Scan for the cell matching the given text and deliver its (x, y) coordinate at center. 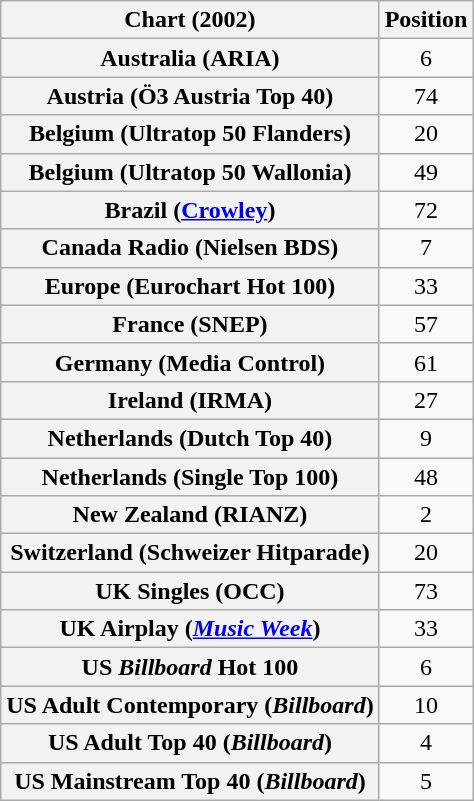
5 (426, 781)
Netherlands (Dutch Top 40) (190, 438)
Europe (Eurochart Hot 100) (190, 286)
Canada Radio (Nielsen BDS) (190, 248)
Australia (ARIA) (190, 58)
7 (426, 248)
Chart (2002) (190, 20)
Austria (Ö3 Austria Top 40) (190, 96)
US Billboard Hot 100 (190, 667)
9 (426, 438)
UK Singles (OCC) (190, 591)
France (SNEP) (190, 324)
UK Airplay (Music Week) (190, 629)
2 (426, 515)
61 (426, 362)
73 (426, 591)
Switzerland (Schweizer Hitparade) (190, 553)
Brazil (Crowley) (190, 210)
Belgium (Ultratop 50 Wallonia) (190, 172)
72 (426, 210)
US Adult Contemporary (Billboard) (190, 705)
48 (426, 477)
57 (426, 324)
74 (426, 96)
Ireland (IRMA) (190, 400)
4 (426, 743)
US Adult Top 40 (Billboard) (190, 743)
Germany (Media Control) (190, 362)
49 (426, 172)
Belgium (Ultratop 50 Flanders) (190, 134)
27 (426, 400)
10 (426, 705)
US Mainstream Top 40 (Billboard) (190, 781)
New Zealand (RIANZ) (190, 515)
Position (426, 20)
Netherlands (Single Top 100) (190, 477)
